Detect which cell encompasses the target text, then output its (X, Y) center coordinate. 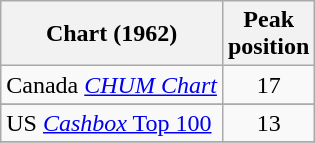
Canada CHUM Chart (112, 85)
US Cashbox Top 100 (112, 123)
Chart (1962) (112, 34)
13 (268, 123)
Peakposition (268, 34)
17 (268, 85)
